Identify which cell holds the provided text, then report its [x, y] central coordinate. 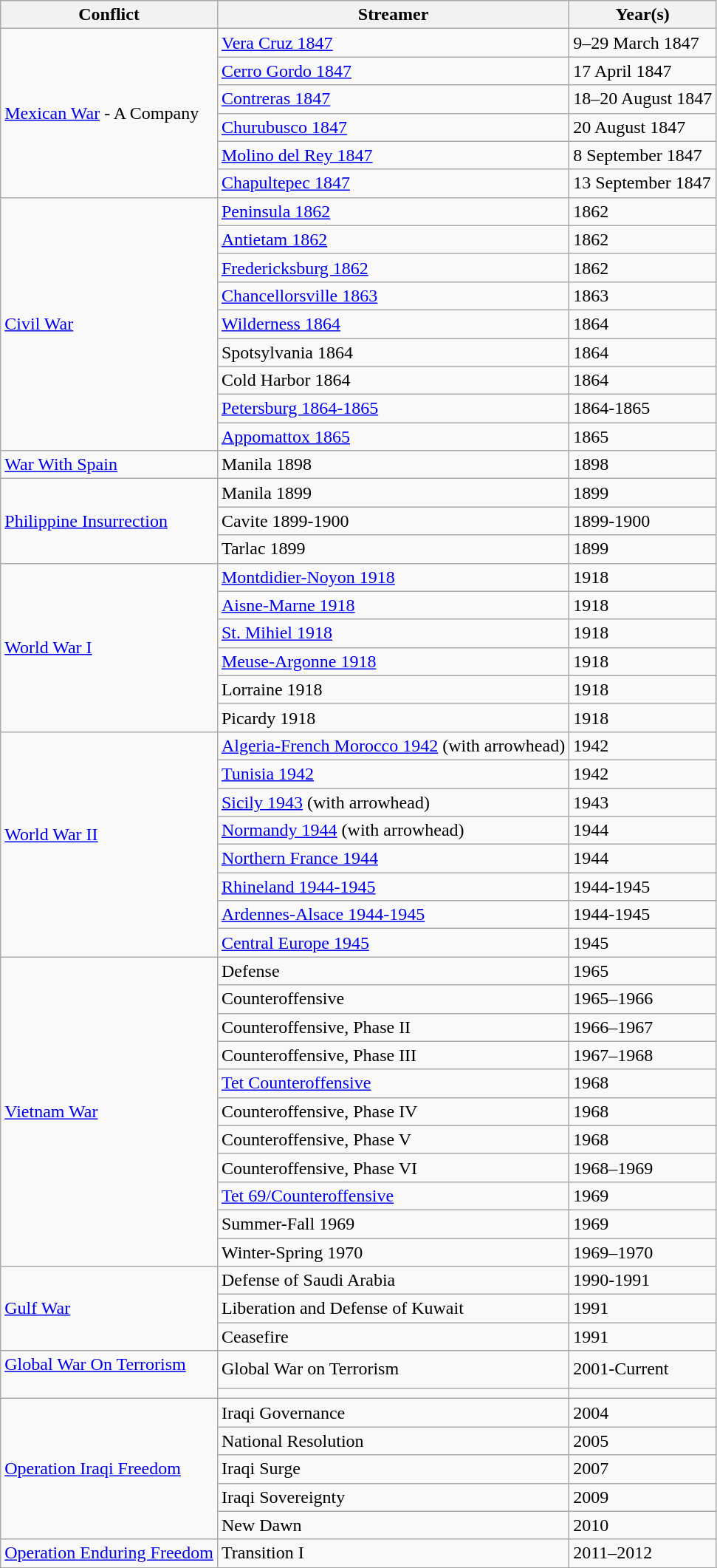
20 August 1847 [642, 127]
1865 [642, 437]
Aisne-Marne 1918 [393, 605]
Transition I [393, 1553]
Tunisia 1942 [393, 774]
Wilderness 1864 [393, 324]
Civil War [109, 324]
Counteroffensive, Phase IV [393, 1111]
Cavite 1899-1900 [393, 521]
Central Europe 1945 [393, 943]
1967–1968 [642, 1055]
Meuse-Argonne 1918 [393, 661]
Lorraine 1918 [393, 689]
1864-1865 [642, 409]
Defense [393, 971]
Cerro Gordo 1847 [393, 71]
2010 [642, 1525]
Algeria-French Morocco 1942 (with arrowhead) [393, 746]
2005 [642, 1441]
Rhineland 1944-1945 [393, 887]
Normandy 1944 (with arrowhead) [393, 831]
1899-1900 [642, 521]
Summer-Fall 1969 [393, 1224]
War With Spain [109, 465]
2011–2012 [642, 1553]
Petersburg 1864-1865 [393, 409]
Global War on Terrorism [393, 1369]
Counteroffensive [393, 999]
Counteroffensive, Phase V [393, 1139]
Gulf War [109, 1309]
Tet Counteroffensive [393, 1083]
2009 [642, 1497]
Molino del Rey 1847 [393, 155]
Contreras 1847 [393, 99]
Vietnam War [109, 1111]
8 September 1847 [642, 155]
Conflict [109, 15]
9–29 March 1847 [642, 43]
17 April 1847 [642, 71]
Global War On Terrorism [109, 1374]
Iraqi Surge [393, 1469]
1943 [642, 802]
Appomattox 1865 [393, 437]
St. Mihiel 1918 [393, 633]
1898 [642, 465]
Manila 1899 [393, 493]
National Resolution [393, 1441]
Iraqi Sovereignty [393, 1497]
1968–1969 [642, 1168]
Ardennes-Alsace 1944-1945 [393, 915]
2004 [642, 1413]
Counteroffensive, Phase II [393, 1027]
Counteroffensive, Phase III [393, 1055]
Fredericksburg 1862 [393, 267]
Tarlac 1899 [393, 549]
Counteroffensive, Phase VI [393, 1168]
1990-1991 [642, 1281]
Defense of Saudi Arabia [393, 1281]
Churubusco 1847 [393, 127]
1966–1967 [642, 1027]
Antietam 1862 [393, 239]
Vera Cruz 1847 [393, 43]
2007 [642, 1469]
2001-Current [642, 1369]
Northern France 1944 [393, 859]
New Dawn [393, 1525]
World War I [109, 647]
Philippine Insurrection [109, 521]
Liberation and Defense of Kuwait [393, 1309]
Winter-Spring 1970 [393, 1252]
Spotsylvania 1864 [393, 352]
World War II [109, 844]
Year(s) [642, 15]
Mexican War - A Company [109, 113]
Operation Enduring Freedom [109, 1553]
Peninsula 1862 [393, 211]
Ceasefire [393, 1337]
Iraqi Governance [393, 1413]
Cold Harbor 1864 [393, 381]
1965–1966 [642, 999]
Montdidier-Noyon 1918 [393, 577]
1945 [642, 943]
1965 [642, 971]
Operation Iraqi Freedom [109, 1469]
Sicily 1943 (with arrowhead) [393, 802]
13 September 1847 [642, 183]
Picardy 1918 [393, 717]
1969–1970 [642, 1252]
1863 [642, 296]
18–20 August 1847 [642, 99]
Tet 69/Counteroffensive [393, 1196]
Chapultepec 1847 [393, 183]
Streamer [393, 15]
Chancellorsville 1863 [393, 296]
Manila 1898 [393, 465]
